Provide the (x, y) coordinate of the cell's center where the given text is located.  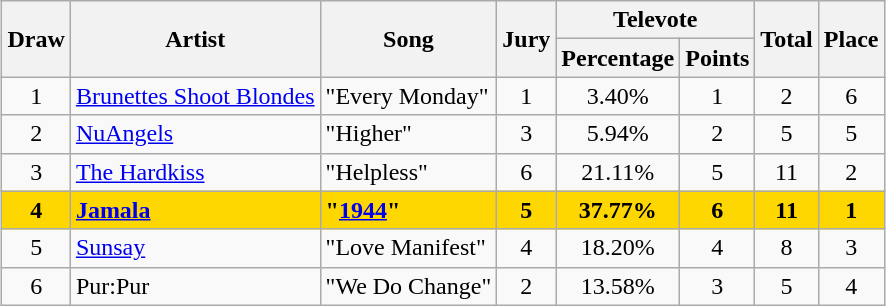
21.11% (618, 172)
5.94% (618, 134)
Jury (526, 39)
8 (787, 248)
37.77% (618, 210)
"Love Manifest" (408, 248)
Song (408, 39)
Place (851, 39)
The Hardkiss (195, 172)
Jamala (195, 210)
"1944" (408, 210)
Percentage (618, 58)
"Helpless" (408, 172)
Draw (36, 39)
Sunsay (195, 248)
"Higher" (408, 134)
3.40% (618, 96)
13.58% (618, 286)
NuAngels (195, 134)
"Every Monday" (408, 96)
18.20% (618, 248)
Total (787, 39)
Brunettes Shoot Blondes (195, 96)
Artist (195, 39)
Televote (656, 20)
"We Do Change" (408, 286)
Pur:Pur (195, 286)
Points (718, 58)
